Pinpoint the cell where the given text exists, returning its (x, y) midpoint coordinate. 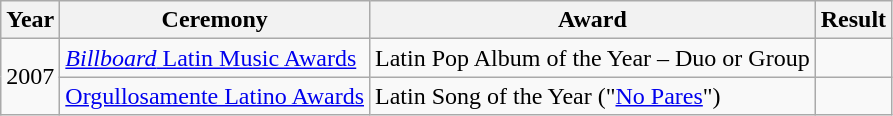
Result (853, 20)
Billboard Latin Music Awards (215, 58)
Latin Song of the Year ("No Pares") (593, 96)
Year (30, 20)
2007 (30, 77)
Latin Pop Album of the Year – Duo or Group (593, 58)
Award (593, 20)
Orgullosamente Latino Awards (215, 96)
Ceremony (215, 20)
